Return [x, y] of the center of cell containing provided text 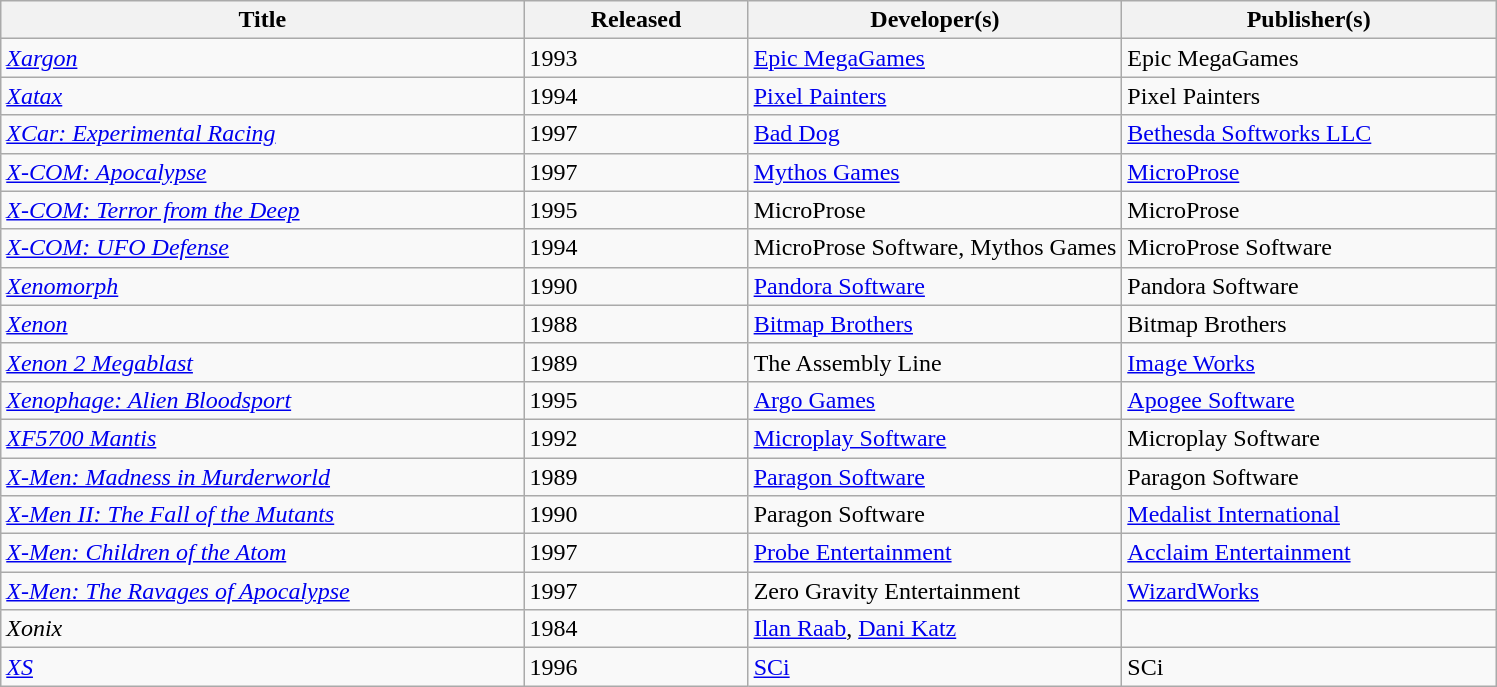
Probe Entertainment [935, 553]
Title [262, 20]
1988 [636, 324]
Apogee Software [1309, 400]
Acclaim Entertainment [1309, 553]
Ilan Raab, Dani Katz [935, 629]
1993 [636, 58]
Xatax [262, 96]
MicroProse Software, Mythos Games [935, 248]
Argo Games [935, 400]
X-COM: Terror from the Deep [262, 210]
Publisher(s) [1309, 20]
XCar: Experimental Racing [262, 134]
Zero Gravity Entertainment [935, 591]
Image Works [1309, 362]
X-COM: Apocalypse [262, 172]
X-Men: The Ravages of Apocalypse [262, 591]
1984 [636, 629]
The Assembly Line [935, 362]
Bad Dog [935, 134]
1996 [636, 667]
Xenon 2 Megablast [262, 362]
X-Men: Madness in Murderworld [262, 477]
Mythos Games [935, 172]
Xargon [262, 58]
X-Men: Children of the Atom [262, 553]
Xenomorph [262, 286]
Medalist International [1309, 515]
X-COM: UFO Defense [262, 248]
Bethesda Softworks LLC [1309, 134]
XF5700 Mantis [262, 438]
Released [636, 20]
WizardWorks [1309, 591]
Developer(s) [935, 20]
XS [262, 667]
Xonix [262, 629]
1992 [636, 438]
MicroProse Software [1309, 248]
Xenophage: Alien Bloodsport [262, 400]
Xenon [262, 324]
X-Men II: The Fall of the Mutants [262, 515]
